Pinpoint the cell where the given text exists, returning its [x, y] midpoint coordinate. 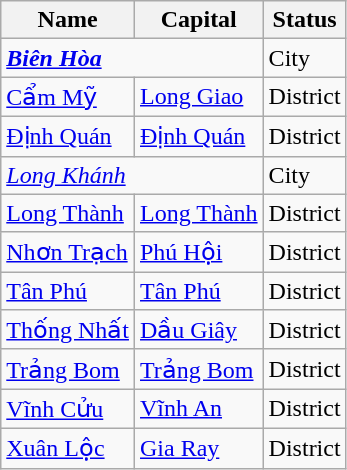
Status [304, 20]
Gia Ray [198, 448]
Long Giao [198, 97]
Vĩnh Cửu [68, 409]
Dầu Giây [198, 330]
Cẩm Mỹ [68, 97]
Nhơn Trạch [68, 252]
Biên Hòa [132, 58]
Vĩnh An [198, 409]
Long Khánh [132, 175]
Name [68, 20]
Capital [198, 20]
Thống Nhất [68, 330]
Xuân Lộc [68, 448]
Phú Hội [198, 252]
